For the text-containing cell, return its midpoint in [x, y] coordinate format. 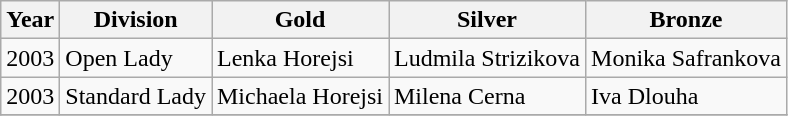
Milena Cerna [486, 96]
Lenka Horejsi [300, 58]
Iva Dlouha [686, 96]
Ludmila Strizikova [486, 58]
Monika Safrankova [686, 58]
Bronze [686, 20]
Michaela Horejsi [300, 96]
Open Lady [136, 58]
Standard Lady [136, 96]
Year [30, 20]
Division [136, 20]
Silver [486, 20]
Gold [300, 20]
